Detect which cell encompasses the target text, then output its (x, y) center coordinate. 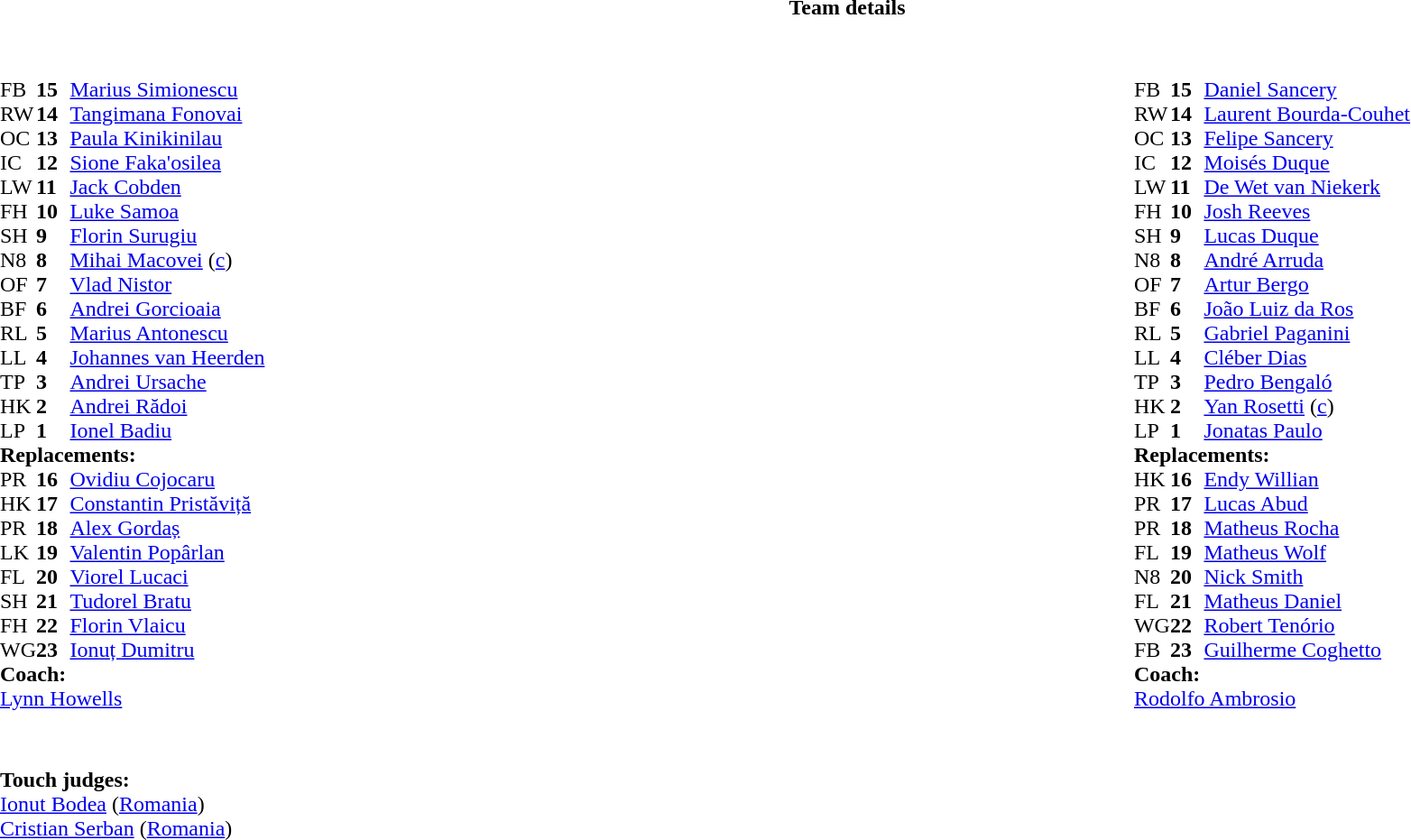
Josh Reeves (1306, 211)
André Arruda (1306, 260)
Marius Simionescu (167, 90)
Pedro Bengaló (1306, 383)
Artur Bergo (1306, 285)
De Wet van Niekerk (1306, 188)
Valentin Popârlan (167, 552)
Lynn Howells (132, 698)
Felipe Sancery (1306, 139)
Florin Vlaicu (167, 626)
Vlad Nistor (167, 285)
Andrei Ursache (167, 383)
Guilherme Coghetto (1306, 650)
Laurent Bourda-Couhet (1306, 114)
Luke Samoa (167, 211)
Robert Tenório (1306, 626)
Alex Gordaș (167, 529)
Marius Antonescu (167, 334)
Lucas Abud (1306, 503)
Florin Surugiu (167, 236)
Andrei Gorcioaia (167, 309)
Matheus Wolf (1306, 552)
Ovidiu Cojocaru (167, 480)
Jack Cobden (167, 188)
Ionel Badiu (167, 431)
Andrei Rădoi (167, 406)
Jonatas Paulo (1306, 431)
Matheus Daniel (1306, 601)
Nick Smith (1306, 577)
João Luiz da Ros (1306, 309)
Gabriel Paganini (1306, 334)
Endy Willian (1306, 480)
Cléber Dias (1306, 357)
Tudorel Bratu (167, 601)
Sione Faka'osilea (167, 162)
Mihai Macovei (c) (167, 260)
Johannes van Heerden (167, 357)
Viorel Lucaci (167, 577)
Paula Kinikinilau (167, 139)
Moisés Duque (1306, 162)
Constantin Pristăviță (167, 503)
Ionuț Dumitru (167, 650)
Tangimana Fonovai (167, 114)
Matheus Rocha (1306, 529)
LK (18, 552)
Rodolfo Ambrosio (1272, 698)
Yan Rosetti (c) (1306, 406)
Lucas Duque (1306, 236)
Daniel Sancery (1306, 90)
